Search for the cell housing the specified text and yield its [x, y] center coordinate. 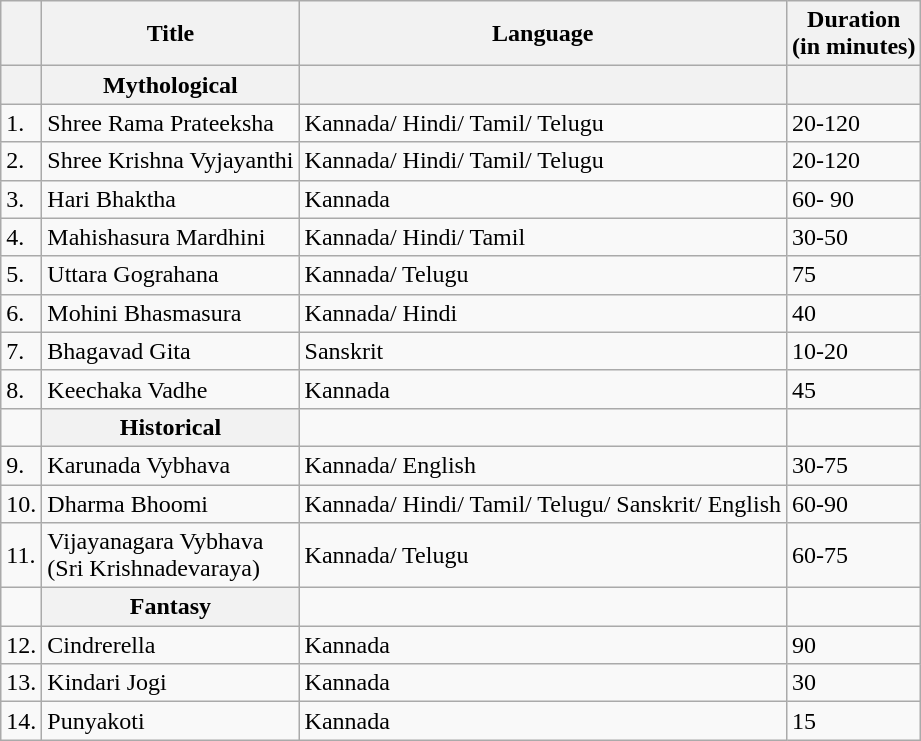
10-20 [854, 351]
14. [22, 721]
7. [22, 351]
Sanskrit [542, 351]
Mythological [170, 85]
Cindrerella [170, 645]
Vijayanagara Vybhava(Sri Krishnadevaraya) [170, 556]
Kannada/ English [542, 465]
12. [22, 645]
Kannada/ Hindi [542, 313]
11. [22, 556]
Title [170, 34]
1. [22, 123]
75 [854, 275]
Kannada/ Hindi/ Tamil [542, 237]
60- 90 [854, 199]
Punyakoti [170, 721]
30-75 [854, 465]
13. [22, 683]
Uttara Gograhana [170, 275]
40 [854, 313]
9. [22, 465]
30-50 [854, 237]
15 [854, 721]
Mohini Bhasmasura [170, 313]
Duration(in minutes) [854, 34]
3. [22, 199]
10. [22, 503]
45 [854, 389]
90 [854, 645]
Shree Krishna Vyjayanthi [170, 161]
30 [854, 683]
4. [22, 237]
2. [22, 161]
Shree Rama Prateeksha [170, 123]
Bhagavad Gita [170, 351]
Dharma Bhoomi [170, 503]
Mahishasura Mardhini [170, 237]
Language [542, 34]
Kindari Jogi [170, 683]
5. [22, 275]
Kannada/ Hindi/ Tamil/ Telugu/ Sanskrit/ English [542, 503]
Karunada Vybhava [170, 465]
6. [22, 313]
Fantasy [170, 607]
60-90 [854, 503]
8. [22, 389]
60-75 [854, 556]
Hari Bhaktha [170, 199]
Historical [170, 427]
Keechaka Vadhe [170, 389]
